Scan for the cell matching the given text and deliver its [x, y] coordinate at center. 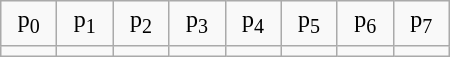
p2 [141, 23]
p3 [197, 23]
p1 [85, 23]
p7 [421, 23]
p4 [253, 23]
p5 [309, 23]
p6 [365, 23]
p0 [29, 23]
